Identify which cell holds the provided text, then report its (x, y) central coordinate. 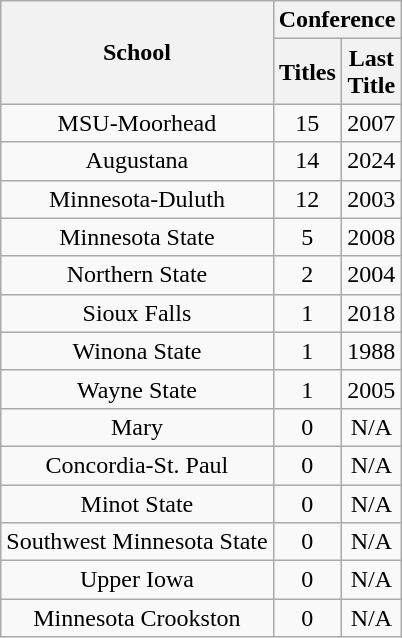
MSU-Moorhead (137, 123)
LastTitle (372, 72)
15 (307, 123)
12 (307, 199)
Minnesota-Duluth (137, 199)
1988 (372, 351)
2007 (372, 123)
14 (307, 161)
Wayne State (137, 389)
5 (307, 237)
2024 (372, 161)
Upper Iowa (137, 580)
Minnesota Crookston (137, 618)
Southwest Minnesota State (137, 542)
Minot State (137, 503)
Concordia-St. Paul (137, 465)
2003 (372, 199)
2005 (372, 389)
Winona State (137, 351)
Mary (137, 427)
Titles (307, 72)
Augustana (137, 161)
2004 (372, 275)
Conference (337, 20)
2008 (372, 237)
Northern State (137, 275)
School (137, 52)
2 (307, 275)
Sioux Falls (137, 313)
2018 (372, 313)
Minnesota State (137, 237)
